Output the [x, y] coordinate of the center of the cell containing the given text.  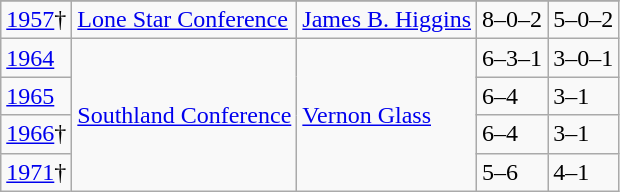
1971† [36, 172]
1957† [36, 20]
1964 [36, 58]
6–3–1 [512, 58]
5–6 [512, 172]
Vernon Glass [387, 115]
1966† [36, 134]
Lone Star Conference [184, 20]
5–0–2 [584, 20]
8–0–2 [512, 20]
1965 [36, 96]
James B. Higgins [387, 20]
Southland Conference [184, 115]
4–1 [584, 172]
3–0–1 [584, 58]
